For the text-containing cell, return its midpoint in [X, Y] coordinate format. 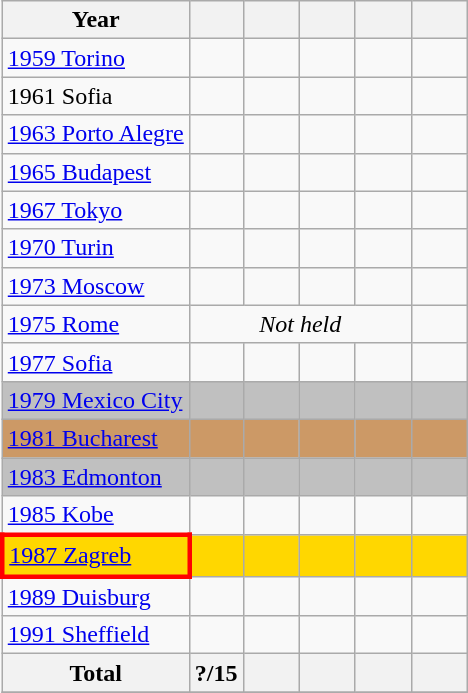
1963 Porto Alegre [96, 134]
1965 Budapest [96, 172]
1983 Edmonton [96, 477]
Year [96, 20]
1973 Moscow [96, 286]
Total [96, 673]
1981 Bucharest [96, 438]
1977 Sofia [96, 362]
Not held [300, 324]
1975 Rome [96, 324]
1970 Turin [96, 248]
1959 Torino [96, 58]
?/15 [216, 673]
1979 Mexico City [96, 400]
1985 Kobe [96, 516]
1991 Sheffield [96, 635]
1989 Duisburg [96, 596]
1987 Zagreb [96, 556]
1961 Sofia [96, 96]
1967 Tokyo [96, 210]
